Scan for the cell matching the given text and deliver its [X, Y] coordinate at center. 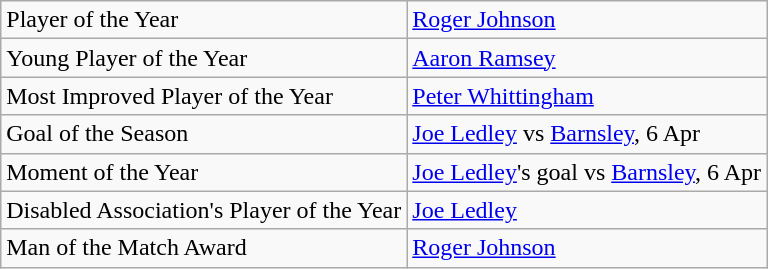
Most Improved Player of the Year [204, 96]
Joe Ledley's goal vs Barnsley, 6 Apr [587, 172]
Goal of the Season [204, 134]
Disabled Association's Player of the Year [204, 210]
Young Player of the Year [204, 58]
Joe Ledley [587, 210]
Joe Ledley vs Barnsley, 6 Apr [587, 134]
Man of the Match Award [204, 248]
Player of the Year [204, 20]
Peter Whittingham [587, 96]
Aaron Ramsey [587, 58]
Moment of the Year [204, 172]
